Locate the cell with the specified text and output its [x, y] center coordinate. 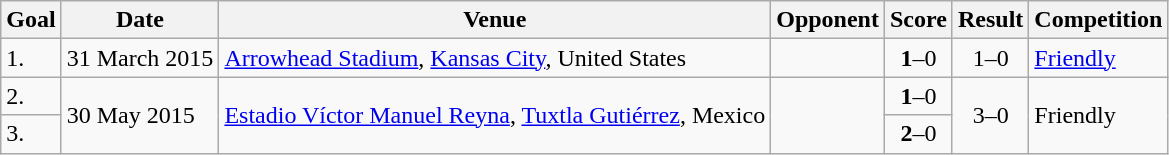
Estadio Víctor Manuel Reyna, Tuxtla Gutiérrez, Mexico [495, 115]
3. [31, 134]
1. [31, 58]
Venue [495, 20]
Arrowhead Stadium, Kansas City, United States [495, 58]
30 May 2015 [140, 115]
31 March 2015 [140, 58]
Result [990, 20]
3–0 [990, 115]
2. [31, 96]
Opponent [828, 20]
Goal [31, 20]
2–0 [918, 134]
Competition [1098, 20]
Date [140, 20]
Score [918, 20]
